Return [X, Y] of the center of cell containing provided text 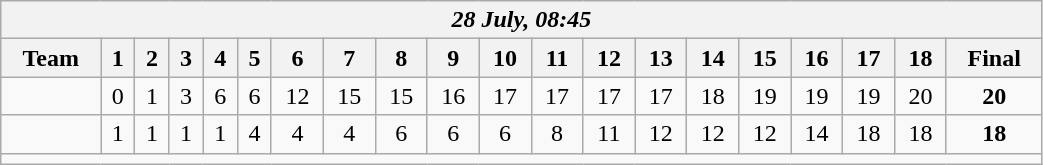
28 July, 08:45 [522, 20]
2 [152, 58]
7 [349, 58]
Team [51, 58]
Final [994, 58]
0 [118, 96]
5 [254, 58]
10 [505, 58]
13 [661, 58]
9 [453, 58]
